Locate the cell with the specified text and output its (x, y) center coordinate. 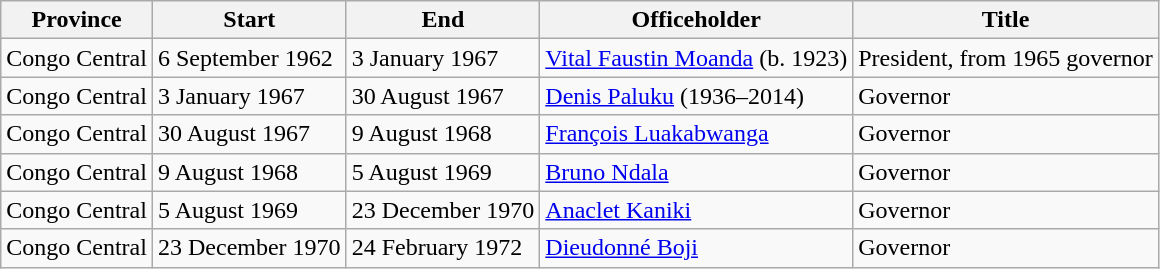
Officeholder (696, 20)
Vital Faustin Moanda (b. 1923) (696, 58)
Anaclet Kaniki (696, 210)
Start (249, 20)
Denis Paluku (1936–2014) (696, 96)
End (443, 20)
President, from 1965 governor (1006, 58)
Bruno Ndala (696, 172)
François Luakabwanga (696, 134)
Province (77, 20)
Title (1006, 20)
Dieudonné Boji (696, 248)
6 September 1962 (249, 58)
24 February 1972 (443, 248)
